Locate the cell with the specified text and output its [x, y] center coordinate. 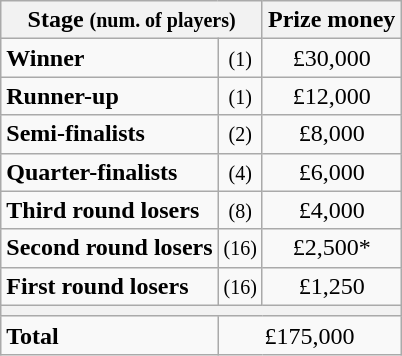
Runner-up [110, 96]
Stage (num. of players) [132, 20]
Prize money [331, 20]
£6,000 [331, 172]
£12,000 [331, 96]
Total [110, 335]
(8) [240, 210]
Winner [110, 58]
(2) [240, 134]
(4) [240, 172]
Quarter-finalists [110, 172]
Semi-finalists [110, 134]
Third round losers [110, 210]
Second round losers [110, 248]
£175,000 [310, 335]
£8,000 [331, 134]
£2,500* [331, 248]
£1,250 [331, 286]
£30,000 [331, 58]
First round losers [110, 286]
£4,000 [331, 210]
